Return the (x, y) coordinate for the center point of the cell that contains the specified text.  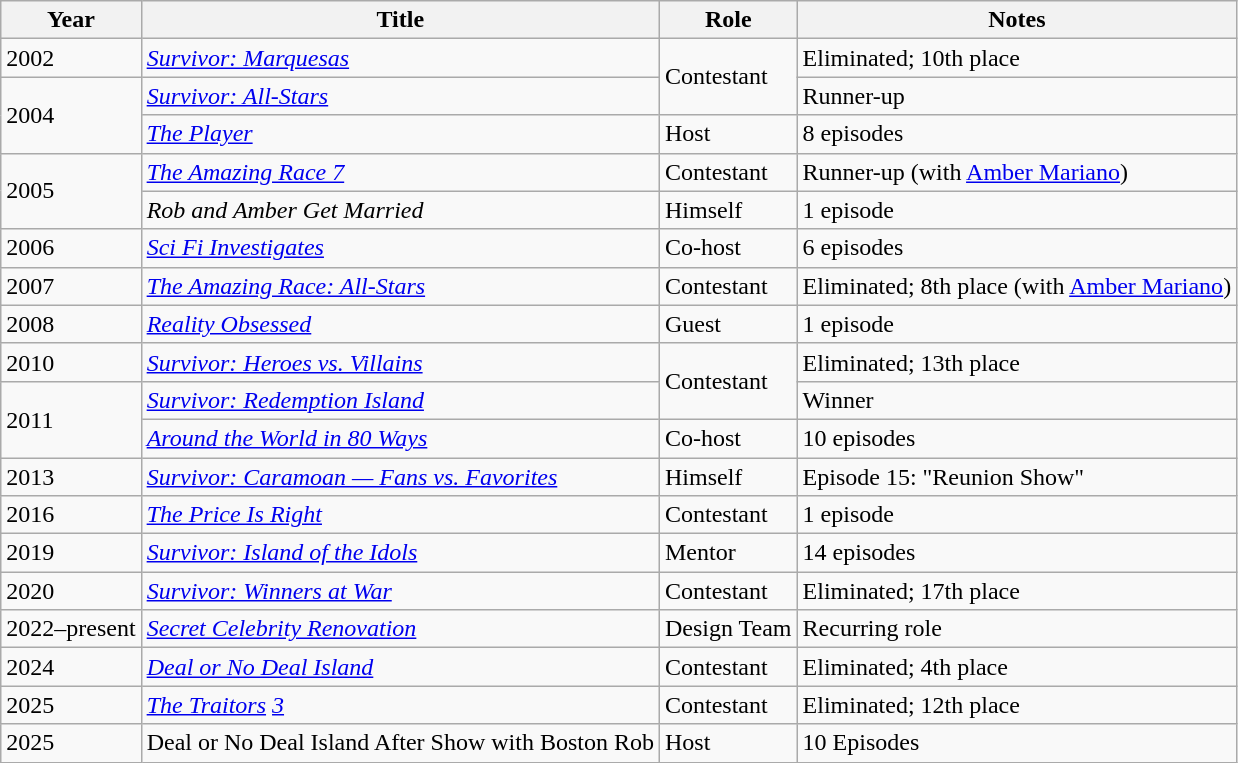
Survivor: Heroes vs. Villains (400, 362)
Runner-up (with Amber Mariano) (1017, 172)
Survivor: Winners at War (400, 591)
2011 (71, 419)
Rob and Amber Get Married (400, 210)
Year (71, 20)
Recurring role (1017, 629)
Role (728, 20)
2024 (71, 667)
2022–present (71, 629)
The Amazing Race 7 (400, 172)
2013 (71, 477)
Notes (1017, 20)
Survivor: Redemption Island (400, 400)
Reality Obsessed (400, 324)
Winner (1017, 400)
Eliminated; 12th place (1017, 705)
Around the World in 80 Ways (400, 438)
Eliminated; 17th place (1017, 591)
Deal or No Deal Island (400, 667)
Mentor (728, 553)
Survivor: Island of the Idols (400, 553)
Eliminated; 13th place (1017, 362)
Eliminated; 4th place (1017, 667)
Survivor: Marquesas (400, 58)
The Traitors 3 (400, 705)
2006 (71, 248)
2020 (71, 591)
2010 (71, 362)
Episode 15: "Reunion Show" (1017, 477)
2005 (71, 191)
6 episodes (1017, 248)
Runner-up (1017, 96)
Eliminated; 10th place (1017, 58)
2008 (71, 324)
Sci Fi Investigates (400, 248)
Title (400, 20)
The Player (400, 134)
2007 (71, 286)
2004 (71, 115)
Survivor: All-Stars (400, 96)
Guest (728, 324)
14 episodes (1017, 553)
Survivor: Caramoan — Fans vs. Favorites (400, 477)
2016 (71, 515)
Deal or No Deal Island After Show with Boston Rob (400, 743)
Secret Celebrity Renovation (400, 629)
10 episodes (1017, 438)
The Price Is Right (400, 515)
8 episodes (1017, 134)
Eliminated; 8th place (with Amber Mariano) (1017, 286)
The Amazing Race: All-Stars (400, 286)
Design Team (728, 629)
2002 (71, 58)
10 Episodes (1017, 743)
2019 (71, 553)
